Output the (X, Y) coordinate of the center of the cell containing the given text.  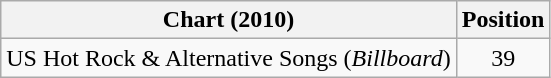
US Hot Rock & Alternative Songs (Billboard) (229, 58)
Position (503, 20)
39 (503, 58)
Chart (2010) (229, 20)
